Find where the given text appears and provide that cell's center as [X, Y] coordinate. 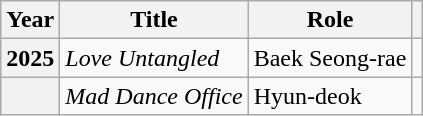
Baek Seong-rae [330, 58]
Hyun-deok [330, 96]
Love Untangled [154, 58]
Role [330, 20]
Title [154, 20]
Year [30, 20]
2025 [30, 58]
Mad Dance Office [154, 96]
